Find where the given text appears and provide that cell's center as [x, y] coordinate. 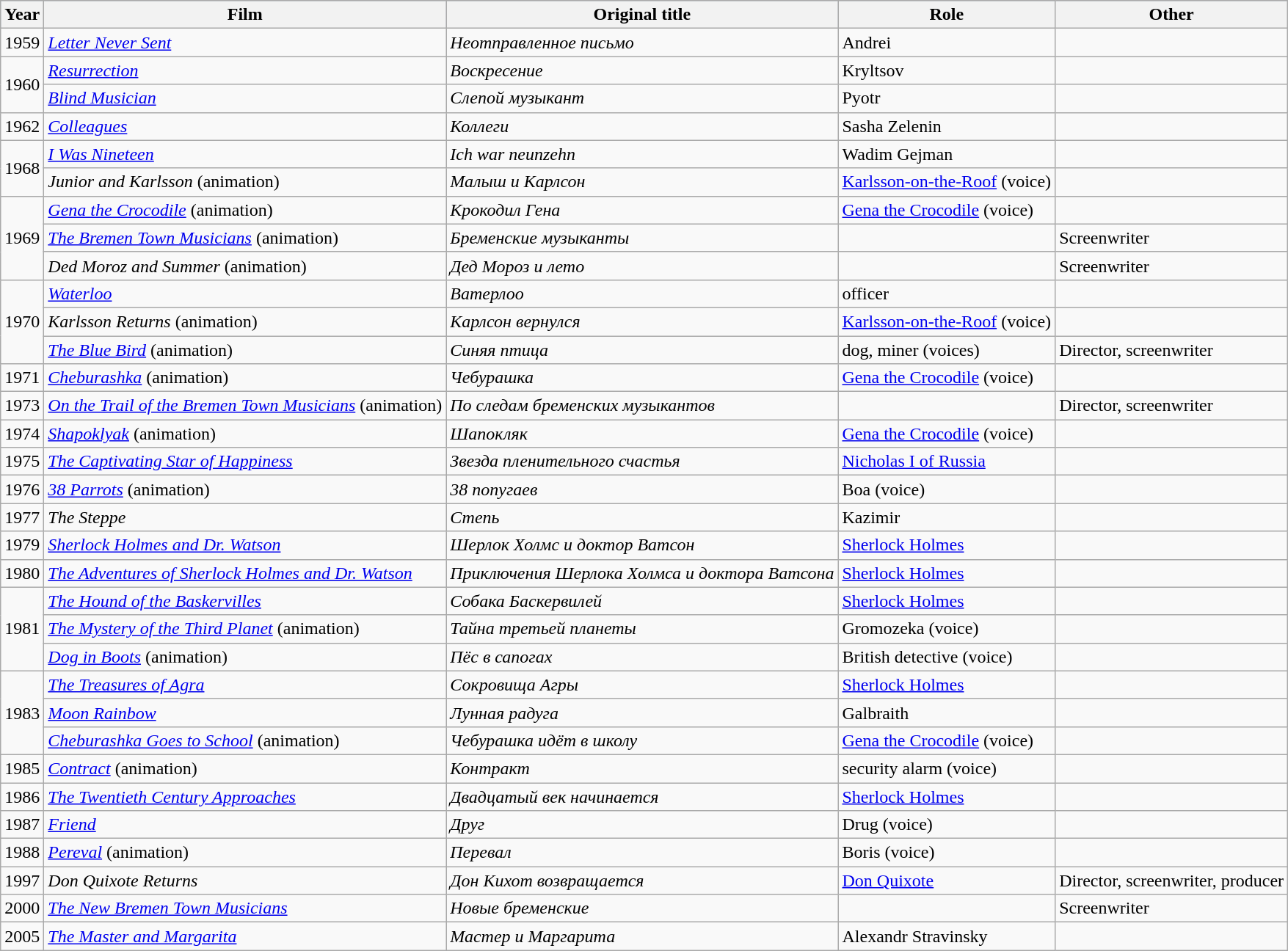
The Mystery of the Third Planet (animation) [245, 629]
Ich war neunzehn [642, 154]
Gromozeka (voice) [947, 629]
1977 [22, 517]
Крокодил Гена [642, 210]
Contract (animation) [245, 768]
Слепой музыкант [642, 98]
Друг [642, 825]
Неотправленное письмо [642, 43]
The Steppe [245, 517]
Resurrection [245, 70]
Дон Кихот возвращается [642, 881]
Дед Мороз и лето [642, 266]
Junior and Karlsson (animation) [245, 182]
Ватерлоо [642, 294]
Cheburashka Goes to School (animation) [245, 740]
1962 [22, 126]
Воскресение [642, 70]
Dog in Boots (animation) [245, 657]
Приключения Шерлока Холмса и доктора Ватсона [642, 573]
The Treasures of Agra [245, 685]
Nicholas I of Russia [947, 462]
1986 [22, 796]
Тайна третьей планеты [642, 629]
1971 [22, 378]
Shapoklyak (animation) [245, 434]
The Captivating Star of Happiness [245, 462]
1979 [22, 545]
Sasha Zelenin [947, 126]
Kryltsov [947, 70]
1968 [22, 168]
1987 [22, 825]
British detective (voice) [947, 657]
1970 [22, 321]
The Hound of the Baskervilles [245, 601]
1975 [22, 462]
Степь [642, 517]
Шапокляк [642, 434]
Role [947, 15]
Новые бременские [642, 908]
1985 [22, 768]
Colleagues [245, 126]
1997 [22, 881]
1973 [22, 406]
Карлсон вернулся [642, 321]
Малыш и Карлсон [642, 182]
The Bremen Town Musicians (animation) [245, 238]
The Adventures of Sherlock Holmes and Dr. Watson [245, 573]
Мастер и Маргарита [642, 936]
Friend [245, 825]
Pereval (animation) [245, 853]
1983 [22, 713]
1974 [22, 434]
Перевал [642, 853]
По следам бременских музыкантов [642, 406]
38 Parrots (animation) [245, 489]
Собака Баскервилей [642, 601]
Cheburashka (animation) [245, 378]
security alarm (voice) [947, 768]
officer [947, 294]
Don Quixote [947, 881]
38 попугаев [642, 489]
Alexandr Stravinsky [947, 936]
Коллеги [642, 126]
Wadim Gejman [947, 154]
Gena the Crocodile (animation) [245, 210]
Чебурашка [642, 378]
Andrei [947, 43]
dog, miner (voices) [947, 350]
Director, screenwriter, producer [1171, 881]
I Was Nineteen [245, 154]
Двадцатый век начинается [642, 796]
The Twentieth Century Approaches [245, 796]
Don Quixote Returns [245, 881]
The Blue Bird (animation) [245, 350]
Drug (voice) [947, 825]
2005 [22, 936]
1969 [22, 238]
The New Bremen Town Musicians [245, 908]
Karlsson Returns (animation) [245, 321]
Лунная радуга [642, 713]
Other [1171, 15]
Original title [642, 15]
1959 [22, 43]
Контракт [642, 768]
Звезда пленительного счастья [642, 462]
Moon Rainbow [245, 713]
1976 [22, 489]
Letter Never Sent [245, 43]
Waterloo [245, 294]
Ded Moroz and Summer (animation) [245, 266]
Blind Musician [245, 98]
Шерлок Холмс и доктор Ватсон [642, 545]
Пёс в сапогах [642, 657]
1980 [22, 573]
Бременские музыканты [642, 238]
Сокровища Агры [642, 685]
Year [22, 15]
On the Trail of the Bremen Town Musicians (animation) [245, 406]
Boris (voice) [947, 853]
Чебурашка идёт в школу [642, 740]
Galbraith [947, 713]
2000 [22, 908]
Sherlock Holmes and Dr. Watson [245, 545]
1960 [22, 84]
1981 [22, 629]
Синяя птица [642, 350]
1988 [22, 853]
Film [245, 15]
The Master and Margarita [245, 936]
Boa (voice) [947, 489]
Kazimir [947, 517]
Pyotr [947, 98]
